Search for the cell housing the specified text and yield its (x, y) center coordinate. 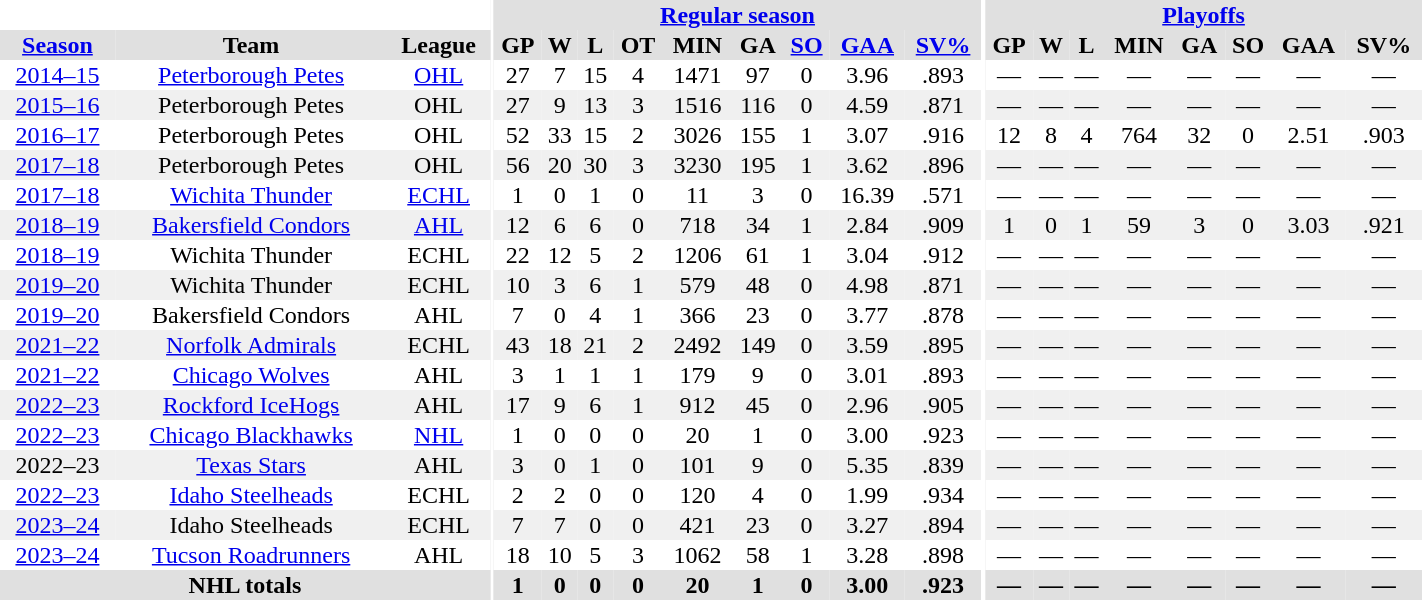
149 (758, 345)
.909 (943, 225)
OT (638, 45)
3.96 (868, 75)
21 (595, 345)
30 (595, 165)
Season (58, 45)
120 (698, 495)
195 (758, 165)
33 (560, 135)
56 (518, 165)
48 (758, 285)
.921 (1384, 225)
155 (758, 135)
3.27 (868, 525)
.903 (1384, 135)
13 (595, 105)
366 (698, 315)
45 (758, 405)
3.01 (868, 375)
3230 (698, 165)
8 (1051, 135)
1206 (698, 255)
Tucson Roadrunners (251, 555)
.895 (943, 345)
2015–16 (58, 105)
11 (698, 195)
Regular season (738, 15)
2.84 (868, 225)
Norfolk Admirals (251, 345)
Chicago Blackhawks (251, 435)
61 (758, 255)
.894 (943, 525)
2.96 (868, 405)
2016–17 (58, 135)
Chicago Wolves (251, 375)
3.62 (868, 165)
.571 (943, 195)
421 (698, 525)
2014–15 (58, 75)
League (438, 45)
2.51 (1308, 135)
3.03 (1308, 225)
97 (758, 75)
NHL (438, 435)
34 (758, 225)
.839 (943, 465)
116 (758, 105)
3.28 (868, 555)
579 (698, 285)
1062 (698, 555)
Playoffs (1204, 15)
912 (698, 405)
1471 (698, 75)
179 (698, 375)
59 (1138, 225)
4.98 (868, 285)
16.39 (868, 195)
Team (251, 45)
58 (758, 555)
.905 (943, 405)
.878 (943, 315)
32 (1200, 135)
764 (1138, 135)
.898 (943, 555)
.916 (943, 135)
5.35 (868, 465)
101 (698, 465)
3.77 (868, 315)
3026 (698, 135)
3.59 (868, 345)
1516 (698, 105)
17 (518, 405)
Texas Stars (251, 465)
718 (698, 225)
4.59 (868, 105)
.934 (943, 495)
43 (518, 345)
3.04 (868, 255)
NHL totals (245, 585)
1.99 (868, 495)
.912 (943, 255)
.896 (943, 165)
22 (518, 255)
2492 (698, 345)
Rockford IceHogs (251, 405)
52 (518, 135)
3.07 (868, 135)
